From the cell containing the given text, extract its center point as (X, Y) coordinate. 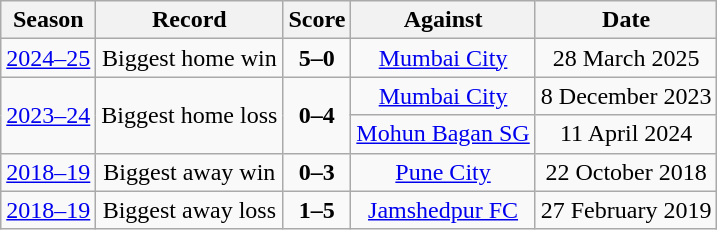
Biggest away win (190, 172)
2023–24 (48, 115)
Against (443, 20)
11 April 2024 (626, 134)
2024–25 (48, 58)
Jamshedpur FC (443, 210)
22 October 2018 (626, 172)
0–4 (317, 115)
Season (48, 20)
Biggest away loss (190, 210)
28 March 2025 (626, 58)
Record (190, 20)
5–0 (317, 58)
0–3 (317, 172)
Date (626, 20)
Score (317, 20)
Biggest home loss (190, 115)
8 December 2023 (626, 96)
1–5 (317, 210)
27 February 2019 (626, 210)
Pune City (443, 172)
Mohun Bagan SG (443, 134)
Biggest home win (190, 58)
